Return the (X, Y) coordinate for the center point of the cell that contains the specified text.  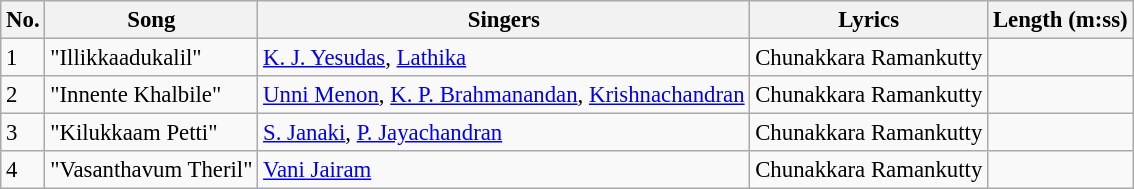
Unni Menon, K. P. Brahmanandan, Krishnachandran (504, 95)
Vani Jairam (504, 170)
Lyrics (869, 20)
Singers (504, 20)
Song (152, 20)
"Illikkaadukalil" (152, 58)
1 (23, 58)
Length (m:ss) (1060, 20)
4 (23, 170)
"Vasanthavum Theril" (152, 170)
2 (23, 95)
S. Janaki, P. Jayachandran (504, 133)
No. (23, 20)
K. J. Yesudas, Lathika (504, 58)
"Kilukkaam Petti" (152, 133)
"Innente Khalbile" (152, 95)
3 (23, 133)
